Return [x, y] of the center of cell containing provided text 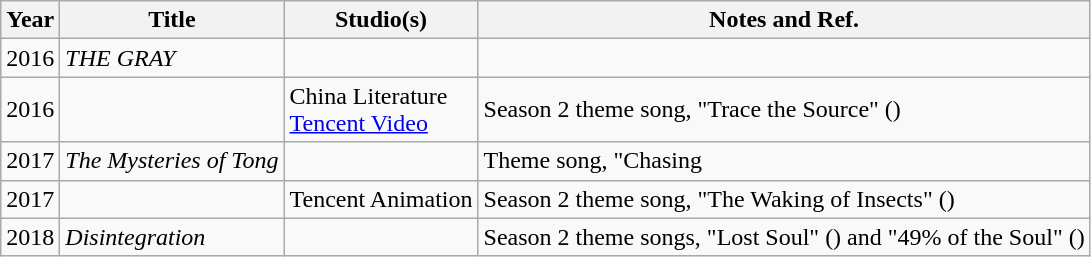
Studio(s) [381, 20]
Season 2 theme song, "Trace the Source" () [784, 110]
Season 2 theme song, "The Waking of Insects" () [784, 199]
2018 [30, 237]
THE GRAY [172, 58]
Disintegration [172, 237]
Year [30, 20]
The Mysteries of Tong [172, 161]
Tencent Animation [381, 199]
China LiteratureTencent Video [381, 110]
Season 2 theme songs, "Lost Soul" () and "49% of the Soul" () [784, 237]
Notes and Ref. [784, 20]
Theme song, "Chasing [784, 161]
Title [172, 20]
